Identify which cell holds the provided text, then report its (x, y) central coordinate. 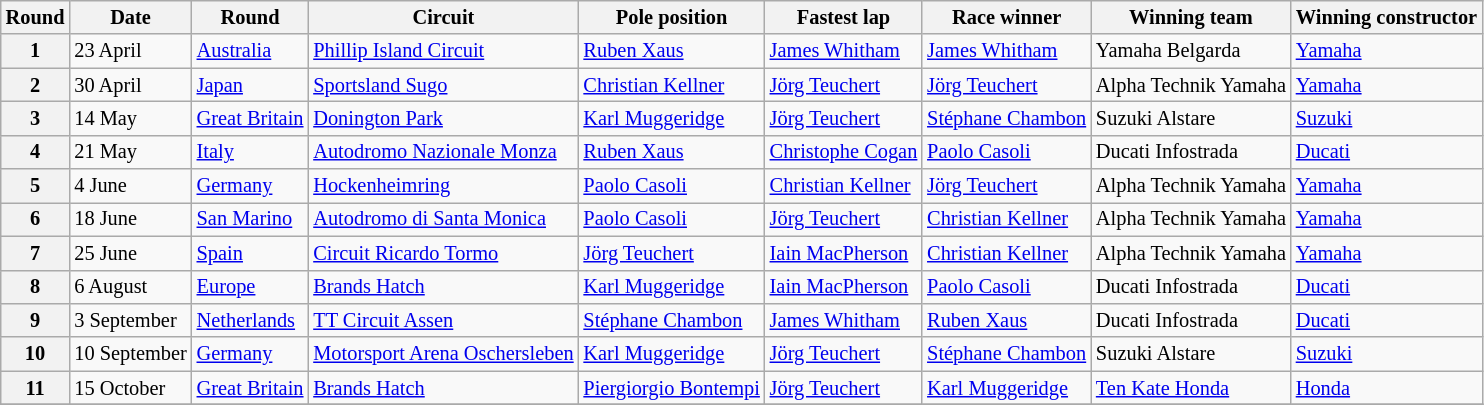
Winning constructor (1386, 17)
18 June (130, 219)
21 May (130, 152)
8 (36, 287)
4 (36, 152)
Date (130, 17)
Pole position (672, 17)
3 September (130, 320)
5 (36, 186)
Netherlands (250, 320)
25 June (130, 253)
7 (36, 253)
30 April (130, 85)
6 (36, 219)
San Marino (250, 219)
Sportsland Sugo (443, 85)
Race winner (1006, 17)
Europe (250, 287)
10 (36, 354)
Motorsport Arena Oschersleben (443, 354)
9 (36, 320)
Yamaha Belgarda (1191, 51)
Spain (250, 253)
Circuit (443, 17)
Autodromo di Santa Monica (443, 219)
Fastest lap (844, 17)
Christophe Cogan (844, 152)
Japan (250, 85)
Winning team (1191, 17)
Ten Kate Honda (1191, 388)
Phillip Island Circuit (443, 51)
Italy (250, 152)
6 August (130, 287)
Autodromo Nazionale Monza (443, 152)
23 April (130, 51)
TT Circuit Assen (443, 320)
14 May (130, 118)
4 June (130, 186)
Australia (250, 51)
3 (36, 118)
Circuit Ricardo Tormo (443, 253)
15 October (130, 388)
2 (36, 85)
Piergiorgio Bontempi (672, 388)
1 (36, 51)
Donington Park (443, 118)
Hockenheimring (443, 186)
10 September (130, 354)
Honda (1386, 388)
11 (36, 388)
